Provide the [x, y] coordinate of the cell's center where the given text is located.  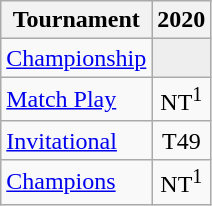
Championship [76, 58]
Champions [76, 182]
T49 [182, 140]
2020 [182, 20]
Invitational [76, 140]
Match Play [76, 100]
Tournament [76, 20]
